Identify which cell holds the provided text, then report its [X, Y] central coordinate. 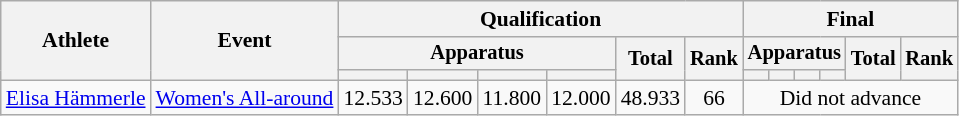
12.600 [442, 98]
Did not advance [850, 98]
12.533 [372, 98]
66 [714, 98]
48.933 [650, 98]
Athlete [76, 40]
11.800 [512, 98]
Final [850, 19]
Qualification [540, 19]
Elisa Hämmerle [76, 98]
Event [245, 40]
12.000 [580, 98]
Women's All-around [245, 98]
